Pinpoint the cell where the given text exists, returning its [X, Y] midpoint coordinate. 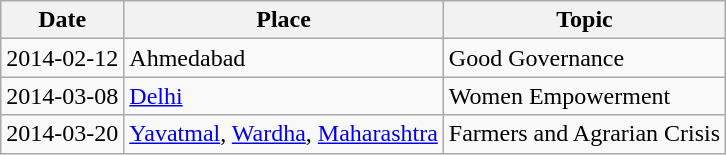
Ahmedabad [284, 58]
Topic [584, 20]
Good Governance [584, 58]
2014-03-20 [62, 134]
Yavatmal, Wardha, Maharashtra [284, 134]
2014-03-08 [62, 96]
Farmers and Agrarian Crisis [584, 134]
Women Empowerment [584, 96]
Date [62, 20]
Place [284, 20]
Delhi [284, 96]
2014-02-12 [62, 58]
